Detect which cell encompasses the target text, then output its (x, y) center coordinate. 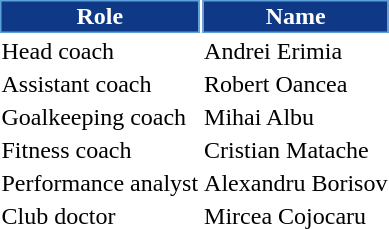
Assistant coach (100, 84)
Alexandru Borisov (296, 183)
Role (100, 16)
Mihai Albu (296, 117)
Fitness coach (100, 150)
Robert Oancea (296, 84)
Cristian Matache (296, 150)
Goalkeeping coach (100, 117)
Head coach (100, 51)
Name (296, 16)
Andrei Erimia (296, 51)
Performance analyst (100, 183)
